Output the (X, Y) coordinate of the center of the cell containing the given text.  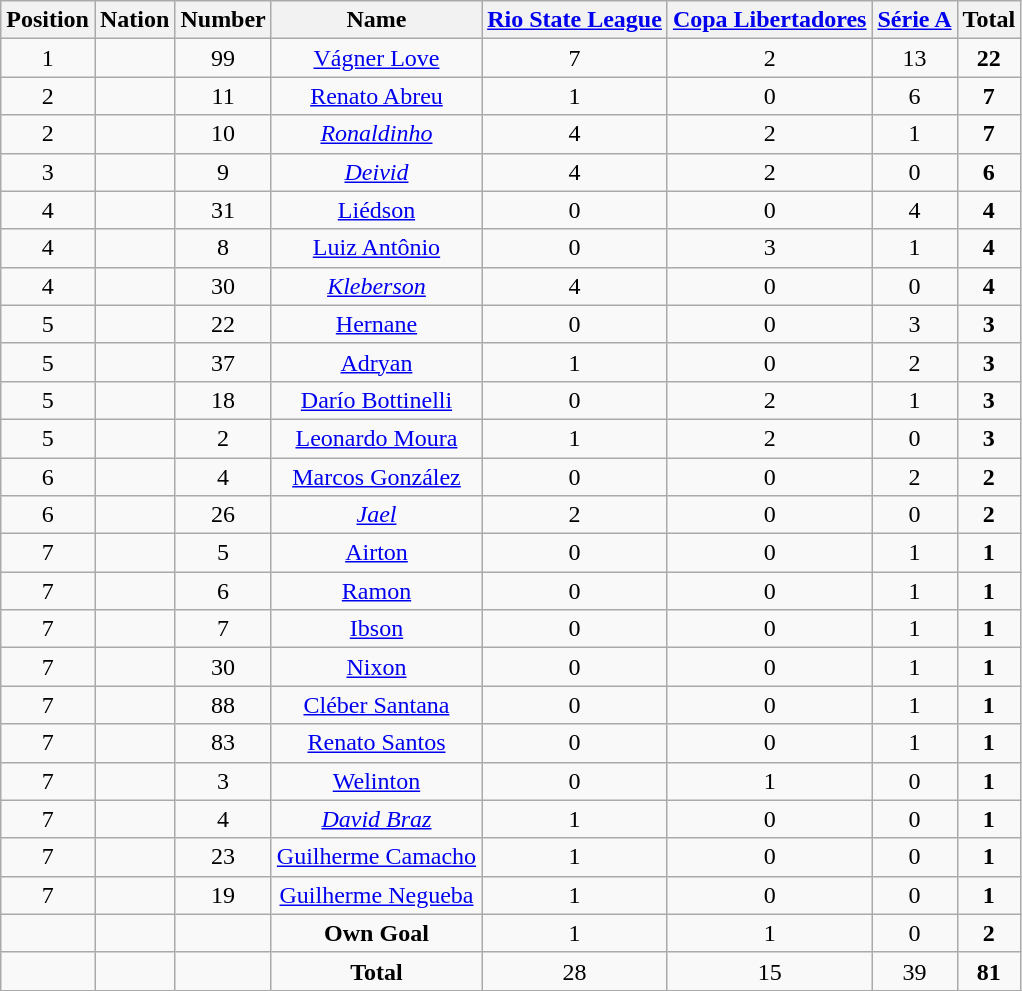
Luiz Antônio (376, 248)
15 (770, 971)
Marcos González (376, 477)
11 (223, 96)
Guilherme Negueba (376, 895)
Adryan (376, 362)
99 (223, 58)
Number (223, 20)
Leonardo Moura (376, 438)
Ronaldinho (376, 134)
19 (223, 895)
8 (223, 248)
Cléber Santana (376, 705)
Série A (914, 20)
18 (223, 400)
Deivid (376, 172)
Vágner Love (376, 58)
10 (223, 134)
28 (575, 971)
Jael (376, 515)
Own Goal (376, 933)
Liédson (376, 210)
37 (223, 362)
26 (223, 515)
23 (223, 857)
83 (223, 743)
Guilherme Camacho (376, 857)
Copa Libertadores (770, 20)
9 (223, 172)
Position (48, 20)
Hernane (376, 324)
Kleberson (376, 286)
Renato Abreu (376, 96)
Airton (376, 553)
81 (989, 971)
31 (223, 210)
Name (376, 20)
88 (223, 705)
Renato Santos (376, 743)
Darío Bottinelli (376, 400)
Nation (134, 20)
Ramon (376, 591)
Ibson (376, 629)
13 (914, 58)
David Braz (376, 819)
Nixon (376, 667)
39 (914, 971)
Welinton (376, 781)
Rio State League (575, 20)
